Identify which cell holds the provided text, then report its [X, Y] central coordinate. 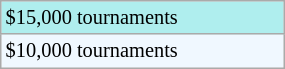
$15,000 tournaments [142, 17]
$10,000 tournaments [142, 51]
